Find where the given text appears and provide that cell's center as (x, y) coordinate. 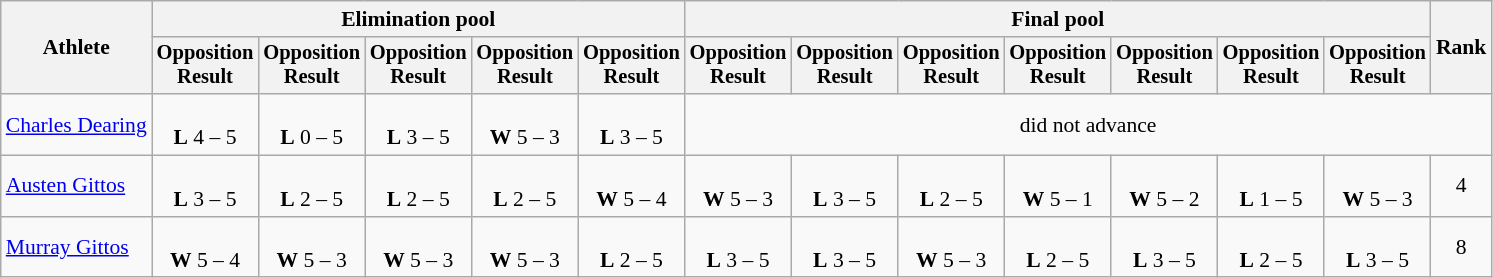
Rank (1462, 48)
Austen Gittos (76, 186)
Elimination pool (418, 19)
Athlete (76, 48)
L 4 – 5 (206, 124)
4 (1462, 186)
8 (1462, 248)
Charles Dearing (76, 124)
did not advance (1088, 124)
Murray Gittos (76, 248)
Final pool (1058, 19)
W 5 – 2 (1164, 186)
L 1 – 5 (1272, 186)
L 0 – 5 (312, 124)
W 5 – 1 (1058, 186)
